Locate the cell with the specified text and output its [X, Y] center coordinate. 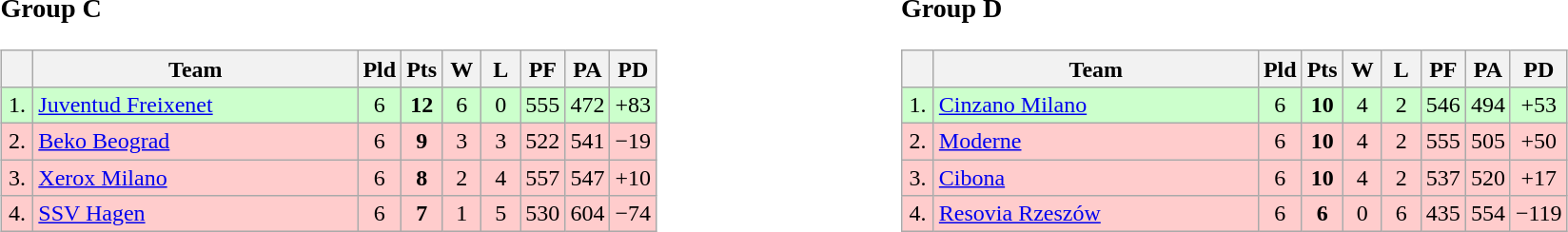
537 [1442, 178]
547 [588, 178]
8 [422, 178]
Cibona [1096, 178]
SSV Hagen [196, 214]
1 [462, 214]
505 [1488, 142]
Xerox Milano [196, 178]
12 [422, 105]
−19 [634, 142]
Beko Beograd [196, 142]
Resovia Rzeszów [1096, 214]
7 [422, 214]
554 [1488, 214]
435 [1442, 214]
530 [542, 214]
−74 [634, 214]
494 [1488, 105]
541 [588, 142]
520 [1488, 178]
Moderne [1096, 142]
557 [542, 178]
+53 [1539, 105]
546 [1442, 105]
+50 [1539, 142]
604 [588, 214]
9 [422, 142]
5 [500, 214]
Juventud Freixenet [196, 105]
522 [542, 142]
Cinzano Milano [1096, 105]
+17 [1539, 178]
−119 [1539, 214]
472 [588, 105]
+83 [634, 105]
+10 [634, 178]
